For the text-containing cell, return its midpoint in (x, y) coordinate format. 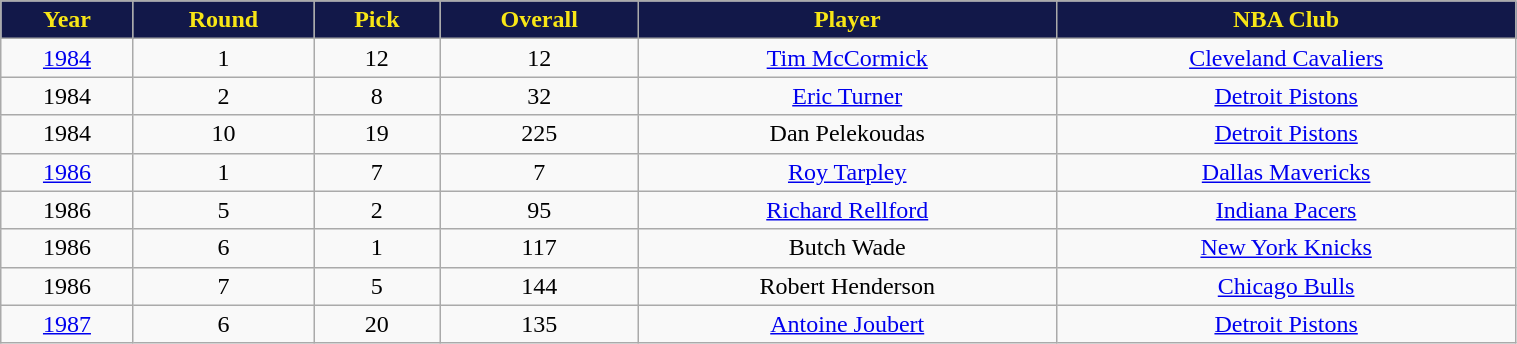
32 (539, 96)
Cleveland Cavaliers (1286, 58)
Roy Tarpley (847, 172)
Indiana Pacers (1286, 210)
20 (377, 324)
Year (67, 20)
135 (539, 324)
Tim McCormick (847, 58)
Overall (539, 20)
Butch Wade (847, 248)
Dallas Mavericks (1286, 172)
Richard Rellford (847, 210)
Player (847, 20)
Round (223, 20)
Robert Henderson (847, 286)
Dan Pelekoudas (847, 134)
Chicago Bulls (1286, 286)
117 (539, 248)
1987 (67, 324)
Pick (377, 20)
95 (539, 210)
10 (223, 134)
New York Knicks (1286, 248)
8 (377, 96)
Eric Turner (847, 96)
19 (377, 134)
NBA Club (1286, 20)
225 (539, 134)
144 (539, 286)
Antoine Joubert (847, 324)
